Identify which cell holds the provided text, then report its [X, Y] central coordinate. 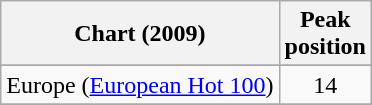
Europe (European Hot 100) [140, 85]
Peakposition [325, 34]
Chart (2009) [140, 34]
14 [325, 85]
